Extract the [X, Y] coordinate from the center of the cell holding the provided text.  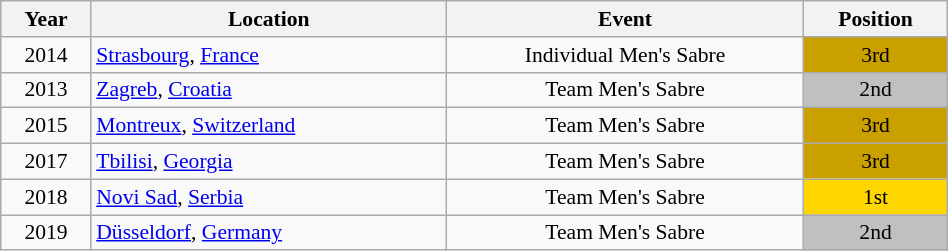
Strasbourg, France [268, 55]
Zagreb, Croatia [268, 90]
Montreux, Switzerland [268, 126]
2018 [46, 197]
Location [268, 19]
Tbilisi, Georgia [268, 162]
2019 [46, 233]
Düsseldorf, Germany [268, 233]
2015 [46, 126]
1st [876, 197]
2017 [46, 162]
Individual Men's Sabre [625, 55]
Year [46, 19]
2013 [46, 90]
Event [625, 19]
Position [876, 19]
2014 [46, 55]
Novi Sad, Serbia [268, 197]
